Search for the cell housing the specified text and yield its [x, y] center coordinate. 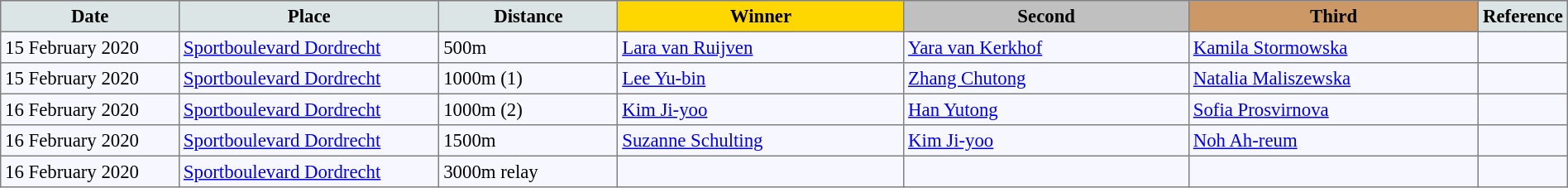
1500m [528, 141]
3000m relay [528, 171]
1000m (1) [528, 79]
Sofia Prosvirnova [1333, 109]
Lara van Ruijven [761, 47]
Second [1047, 17]
Winner [761, 17]
Han Yutong [1047, 109]
Reference [1523, 17]
Kamila Stormowska [1333, 47]
Lee Yu-bin [761, 79]
Third [1333, 17]
1000m (2) [528, 109]
Suzanne Schulting [761, 141]
Natalia Maliszewska [1333, 79]
Yara van Kerkhof [1047, 47]
Place [309, 17]
Noh Ah-reum [1333, 141]
Zhang Chutong [1047, 79]
Distance [528, 17]
500m [528, 47]
Date [90, 17]
